Return (x, y) of the center of cell containing provided text 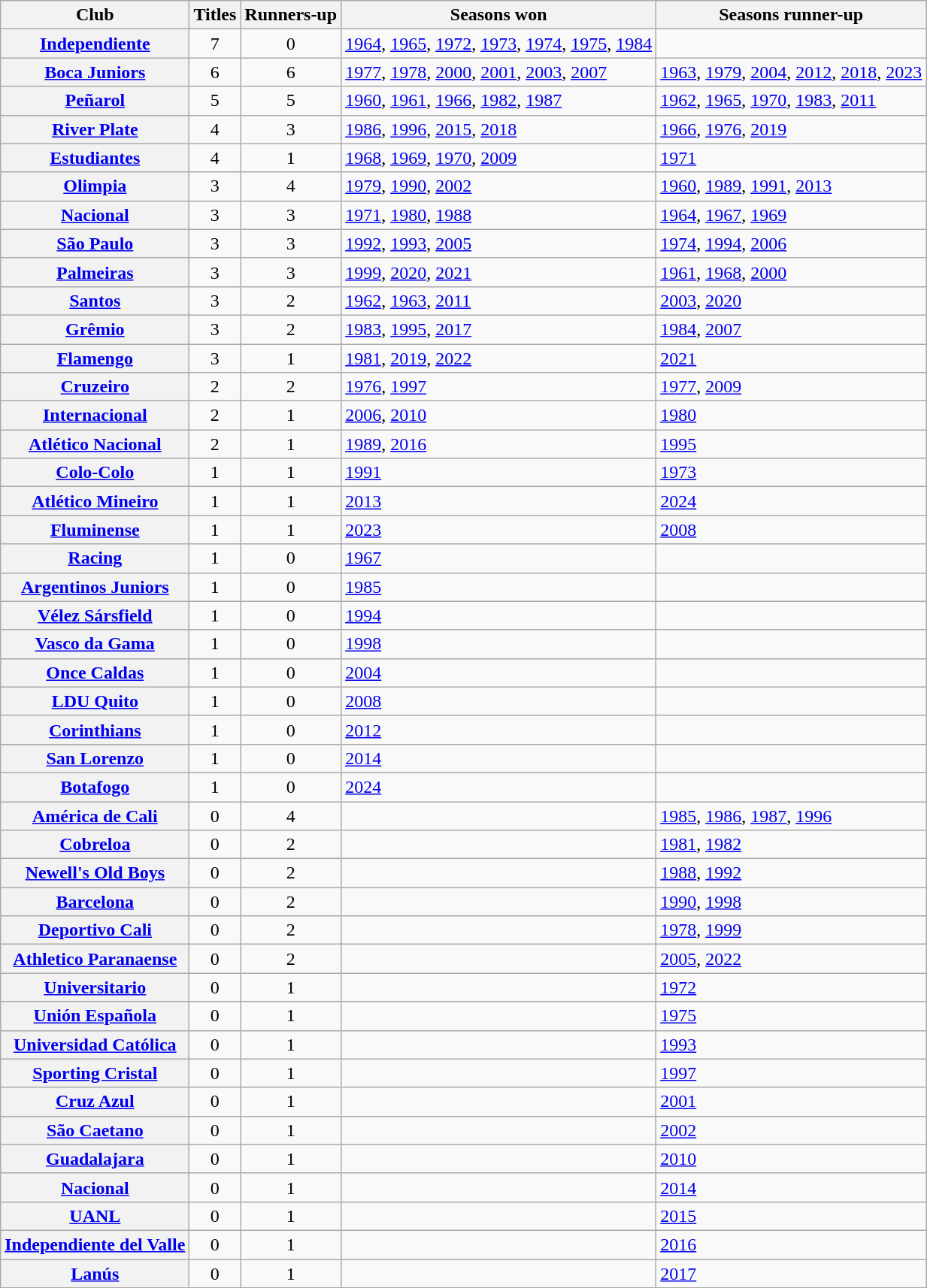
1998 (499, 644)
1972 (791, 987)
2021 (791, 358)
1964, 1967, 1969 (791, 215)
1975 (791, 1016)
Boca Juniors (95, 72)
2015 (791, 1216)
1997 (791, 1073)
1968, 1969, 1970, 2009 (499, 158)
River Plate (95, 129)
San Lorenzo (95, 758)
Estudiantes (95, 158)
Unión Española (95, 1016)
1960, 1961, 1966, 1982, 1987 (499, 101)
Universitario (95, 987)
Deportivo Cali (95, 930)
2023 (499, 530)
Palmeiras (95, 272)
Cruz Azul (95, 1102)
São Paulo (95, 243)
Vélez Sársfield (95, 615)
2002 (791, 1130)
2004 (499, 673)
1983, 1995, 2017 (499, 329)
1986, 1996, 2015, 2018 (499, 129)
1978, 1999 (791, 930)
2016 (791, 1244)
Lanús (95, 1274)
1964, 1965, 1972, 1973, 1974, 1975, 1984 (499, 44)
2012 (499, 730)
Independiente (95, 44)
Colo-Colo (95, 473)
1973 (791, 473)
1962, 1963, 2011 (499, 301)
1995 (791, 444)
1966, 1976, 2019 (791, 129)
Guadalajara (95, 1159)
1999, 2020, 2021 (499, 272)
Corinthians (95, 730)
1967 (499, 558)
Seasons runner-up (791, 15)
Atlético Mineiro (95, 501)
Racing (95, 558)
1976, 1997 (499, 387)
1979, 1990, 2002 (499, 186)
Club (95, 15)
1992, 1993, 2005 (499, 243)
1971 (791, 158)
Sporting Cristal (95, 1073)
Fluminense (95, 530)
2003, 2020 (791, 301)
Newell's Old Boys (95, 873)
UANL (95, 1216)
Vasco da Gama (95, 644)
1971, 1980, 1988 (499, 215)
Flamengo (95, 358)
1961, 1968, 2000 (791, 272)
2001 (791, 1102)
Universidad Católica (95, 1045)
1991 (499, 473)
2005, 2022 (791, 959)
Botafogo (95, 787)
Cobreloa (95, 845)
2006, 2010 (499, 416)
Once Caldas (95, 673)
Atlético Nacional (95, 444)
2013 (499, 501)
1962, 1965, 1970, 1983, 2011 (791, 101)
1985, 1986, 1987, 1996 (791, 815)
1989, 2016 (499, 444)
LDU Quito (95, 701)
Peñarol (95, 101)
Runners-up (291, 15)
1960, 1989, 1991, 2013 (791, 186)
2010 (791, 1159)
Internacional (95, 416)
São Caetano (95, 1130)
Cruzeiro (95, 387)
1977, 1978, 2000, 2001, 2003, 2007 (499, 72)
Olimpia (95, 186)
Grêmio (95, 329)
2017 (791, 1274)
1981, 1982 (791, 845)
1988, 1992 (791, 873)
1981, 2019, 2022 (499, 358)
1990, 1998 (791, 902)
1977, 2009 (791, 387)
1974, 1994, 2006 (791, 243)
Titles (215, 15)
1985 (499, 587)
Independiente del Valle (95, 1244)
Barcelona (95, 902)
1980 (791, 416)
1963, 1979, 2004, 2012, 2018, 2023 (791, 72)
1993 (791, 1045)
América de Cali (95, 815)
Athletico Paranaense (95, 959)
1994 (499, 615)
Argentinos Juniors (95, 587)
Seasons won (499, 15)
7 (215, 44)
1984, 2007 (791, 329)
Santos (95, 301)
